Provide the (x, y) coordinate of the cell's center where the given text is located.  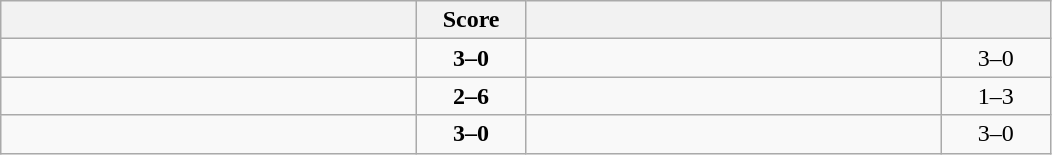
2–6 (472, 96)
1–3 (996, 96)
Score (472, 20)
